Pinpoint the cell where the given text exists, returning its [X, Y] midpoint coordinate. 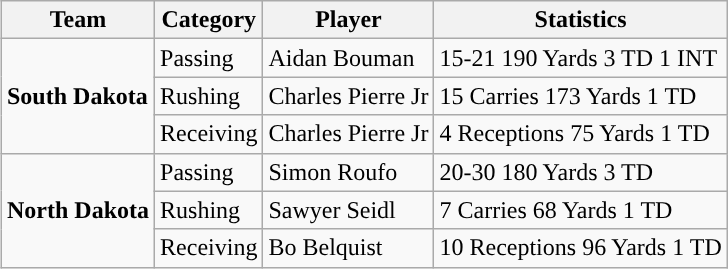
Category [209, 20]
Simon Roufo [348, 172]
7 Carries 68 Yards 1 TD [580, 210]
10 Receptions 96 Yards 1 TD [580, 248]
4 Receptions 75 Yards 1 TD [580, 134]
15 Carries 173 Yards 1 TD [580, 96]
15-21 190 Yards 3 TD 1 INT [580, 58]
Player [348, 20]
Aidan Bouman [348, 58]
North Dakota [78, 210]
20-30 180 Yards 3 TD [580, 172]
Statistics [580, 20]
Bo Belquist [348, 248]
Team [78, 20]
South Dakota [78, 96]
Sawyer Seidl [348, 210]
